Output the (X, Y) coordinate of the center of the cell containing the given text.  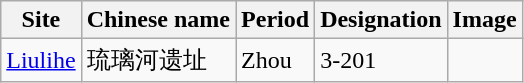
Image (484, 20)
Site (41, 20)
琉璃河遗址 (158, 60)
Zhou (276, 60)
Designation (381, 20)
Liulihe (41, 60)
Chinese name (158, 20)
Period (276, 20)
3-201 (381, 60)
